Identify which cell holds the provided text, then report its (x, y) central coordinate. 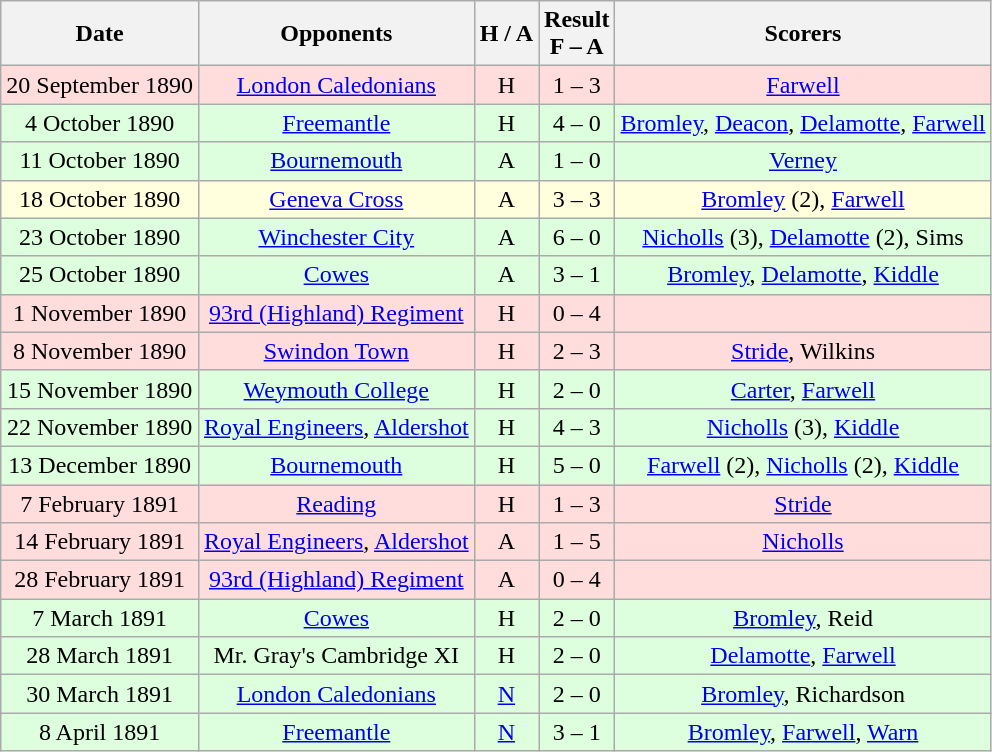
Delamotte, Farwell (803, 656)
25 October 1890 (100, 275)
Stride (803, 503)
28 February 1891 (100, 580)
4 October 1890 (100, 123)
5 – 0 (577, 465)
Bromley, Richardson (803, 694)
18 October 1890 (100, 199)
Opponents (336, 34)
8 November 1890 (100, 351)
14 February 1891 (100, 542)
1 – 0 (577, 161)
Bromley, Deacon, Delamotte, Farwell (803, 123)
13 December 1890 (100, 465)
2 – 3 (577, 351)
Scorers (803, 34)
4 – 3 (577, 427)
Bromley, Reid (803, 618)
6 – 0 (577, 237)
3 – 3 (577, 199)
4 – 0 (577, 123)
Bromley, Delamotte, Kiddle (803, 275)
8 April 1891 (100, 732)
Carter, Farwell (803, 389)
Nicholls (3), Kiddle (803, 427)
Stride, Wilkins (803, 351)
20 September 1890 (100, 85)
Farwell (2), Nicholls (2), Kiddle (803, 465)
15 November 1890 (100, 389)
Swindon Town (336, 351)
Bromley, Farwell, Warn (803, 732)
23 October 1890 (100, 237)
11 October 1890 (100, 161)
Weymouth College (336, 389)
Farwell (803, 85)
30 March 1891 (100, 694)
Geneva Cross (336, 199)
Verney (803, 161)
Bromley (2), Farwell (803, 199)
ResultF – A (577, 34)
Nicholls (803, 542)
Mr. Gray's Cambridge XI (336, 656)
Date (100, 34)
Reading (336, 503)
1 – 5 (577, 542)
7 February 1891 (100, 503)
Nicholls (3), Delamotte (2), Sims (803, 237)
28 March 1891 (100, 656)
22 November 1890 (100, 427)
7 March 1891 (100, 618)
Winchester City (336, 237)
H / A (506, 34)
1 November 1890 (100, 313)
